For the text-containing cell, return its midpoint in (x, y) coordinate format. 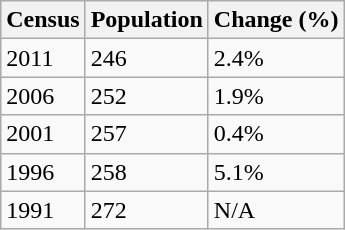
2.4% (276, 58)
258 (146, 172)
0.4% (276, 134)
272 (146, 210)
Census (43, 20)
2001 (43, 134)
246 (146, 58)
1991 (43, 210)
257 (146, 134)
1.9% (276, 96)
2006 (43, 96)
N/A (276, 210)
1996 (43, 172)
Population (146, 20)
5.1% (276, 172)
2011 (43, 58)
Change (%) (276, 20)
252 (146, 96)
